Search for the cell housing the specified text and yield its [x, y] center coordinate. 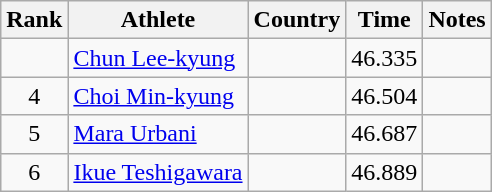
Notes [457, 20]
46.687 [384, 134]
Mara Urbani [158, 134]
4 [34, 96]
Time [384, 20]
Athlete [158, 20]
Choi Min-kyung [158, 96]
Rank [34, 20]
6 [34, 172]
46.889 [384, 172]
Ikue Teshigawara [158, 172]
Country [297, 20]
Chun Lee-kyung [158, 58]
46.504 [384, 96]
46.335 [384, 58]
5 [34, 134]
